Capture the cell that displays the provided text and extract its [x, y] central coordinate. 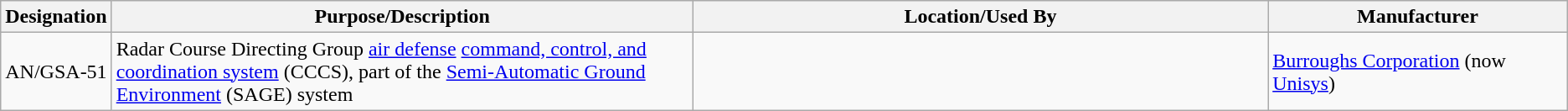
Manufacturer [1418, 17]
Location/Used By [980, 17]
Purpose/Description [402, 17]
AN/GSA-51 [56, 71]
Designation [56, 17]
Burroughs Corporation (now Unisys) [1418, 71]
